Capture the cell that displays the provided text and extract its [X, Y] central coordinate. 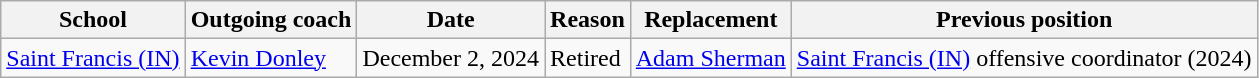
Adam Sherman [710, 58]
Reason [588, 20]
Retired [588, 58]
School [93, 20]
December 2, 2024 [451, 58]
Kevin Donley [271, 58]
Previous position [1024, 20]
Replacement [710, 20]
Saint Francis (IN) offensive coordinator (2024) [1024, 58]
Outgoing coach [271, 20]
Saint Francis (IN) [93, 58]
Date [451, 20]
